Capture the cell that displays the provided text and extract its (x, y) central coordinate. 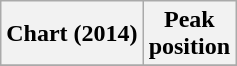
Chart (2014) (72, 34)
Peakposition (189, 34)
